Return the [X, Y] coordinate for the center point of the cell that contains the specified text.  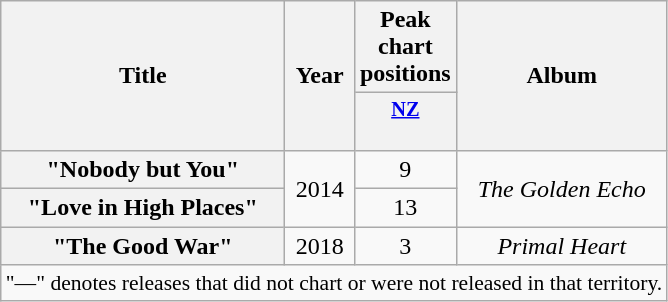
NZ [405, 122]
3 [405, 246]
Title [143, 76]
2014 [320, 188]
"The Good War" [143, 246]
Primal Heart [562, 246]
9 [405, 169]
13 [405, 208]
"Love in High Places" [143, 208]
"—" denotes releases that did not chart or were not released in that territory. [334, 283]
"Nobody but You" [143, 169]
Year [320, 76]
2018 [320, 246]
The Golden Echo [562, 188]
Peak chart positions [405, 47]
Album [562, 76]
